Search for the cell housing the specified text and yield its [X, Y] center coordinate. 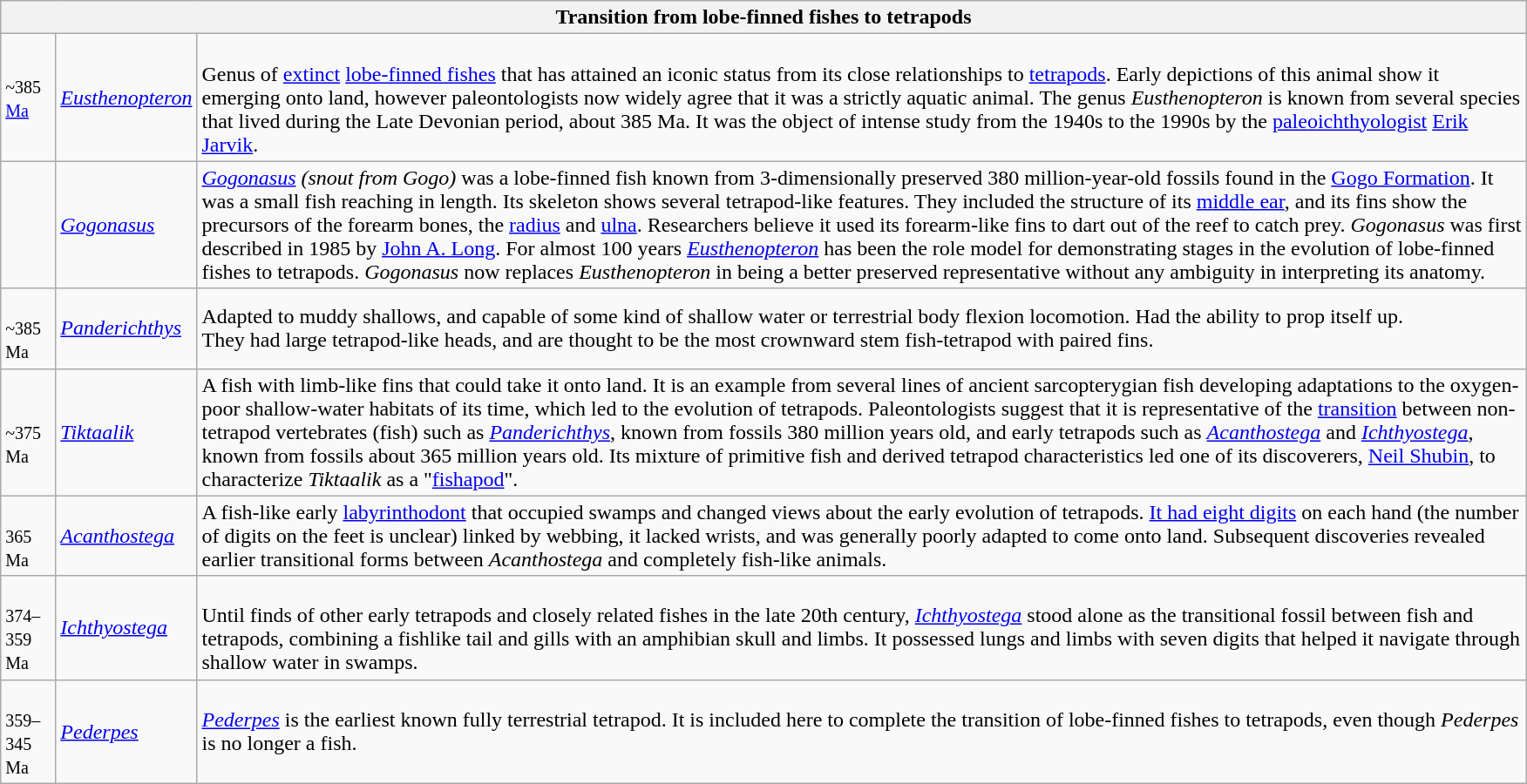
359–345 Ma [28, 732]
365 Ma [28, 536]
Acanthostega [126, 536]
Tiktaalik [126, 432]
~375 Ma [28, 432]
374–359 Ma [28, 627]
Gogonasus [126, 225]
Transition from lobe-finned fishes to tetrapods [763, 17]
Ichthyostega [126, 627]
Panderichthys [126, 328]
Pederpes [126, 732]
Eusthenopteron [126, 98]
